Find where the given text appears and provide that cell's center as [x, y] coordinate. 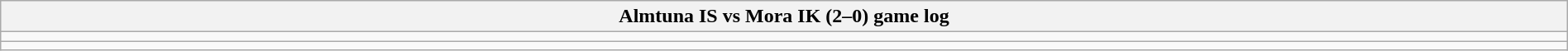
Almtuna IS vs Mora IK (2–0) game log [784, 16]
